Find where the given text appears and provide that cell's center as [X, Y] coordinate. 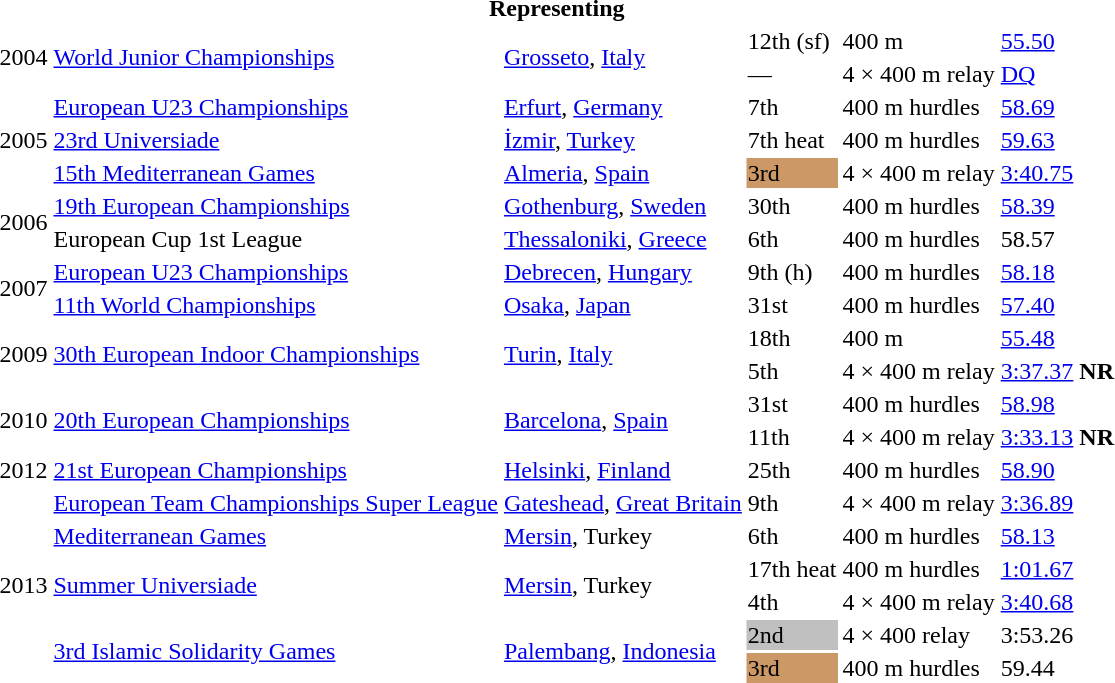
3:40.75 [1057, 173]
12th (sf) [792, 41]
9th (h) [792, 272]
Summer Universiade [276, 586]
58.13 [1057, 536]
Mediterranean Games [276, 536]
Osaka, Japan [622, 305]
European Cup 1st League [276, 239]
20th European Championships [276, 420]
Debrecen, Hungary [622, 272]
55.48 [1057, 338]
15th Mediterranean Games [276, 173]
Turin, Italy [622, 354]
4 × 400 relay [918, 635]
17th heat [792, 569]
57.40 [1057, 305]
4th [792, 602]
23rd Universiade [276, 140]
Palembang, Indonesia [622, 652]
1:01.67 [1057, 569]
3:33.13 NR [1057, 437]
— [792, 74]
Grosseto, Italy [622, 58]
19th European Championships [276, 206]
18th [792, 338]
3:36.89 [1057, 503]
5th [792, 371]
7th [792, 107]
58.98 [1057, 404]
Barcelona, Spain [622, 420]
Thessaloniki, Greece [622, 239]
7th heat [792, 140]
11th World Championships [276, 305]
3rd Islamic Solidarity Games [276, 652]
55.50 [1057, 41]
3:40.68 [1057, 602]
58.39 [1057, 206]
58.69 [1057, 107]
11th [792, 437]
Gothenburg, Sweden [622, 206]
European Team Championships Super League [276, 503]
Almeria, Spain [622, 173]
59.44 [1057, 668]
30th [792, 206]
2nd [792, 635]
21st European Championships [276, 470]
İzmir, Turkey [622, 140]
30th European Indoor Championships [276, 354]
3:37.37 NR [1057, 371]
58.57 [1057, 239]
59.63 [1057, 140]
58.90 [1057, 470]
Erfurt, Germany [622, 107]
Helsinki, Finland [622, 470]
Gateshead, Great Britain [622, 503]
9th [792, 503]
World Junior Championships [276, 58]
3:53.26 [1057, 635]
58.18 [1057, 272]
DQ [1057, 74]
25th [792, 470]
